Return [x, y] of the center of cell containing provided text 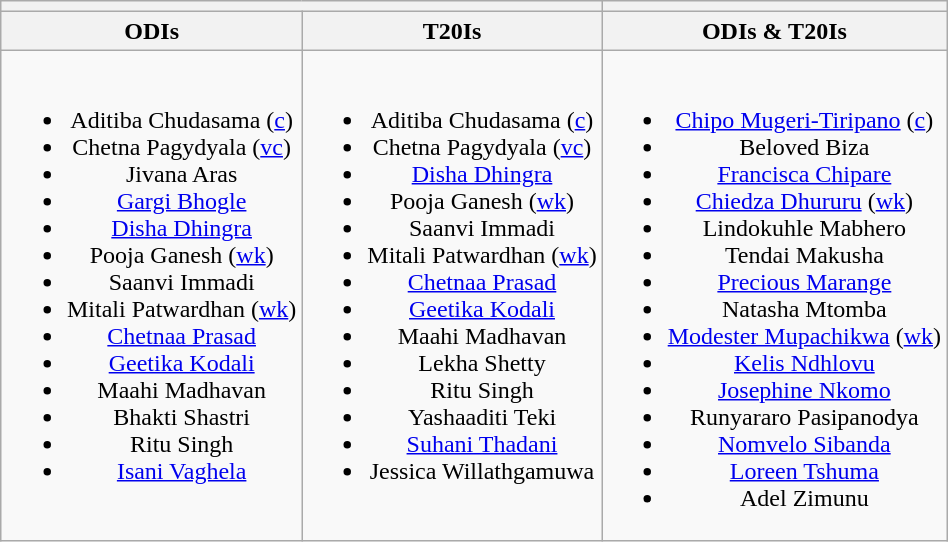
T20Is [452, 31]
ODIs [151, 31]
ODIs & T20Is [774, 31]
